Provide the (x, y) coordinate of the cell's center where the given text is located.  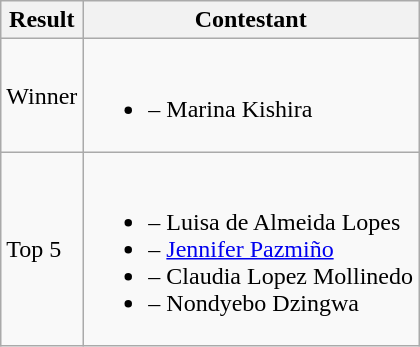
Top 5 (42, 249)
Result (42, 20)
– Marina Kishira (251, 96)
Winner (42, 96)
Contestant (251, 20)
– Luisa de Almeida Lopes – Jennifer Pazmiño – Claudia Lopez Mollinedo – Nondyebo Dzingwa (251, 249)
